From the cell containing the given text, extract its center point as (x, y) coordinate. 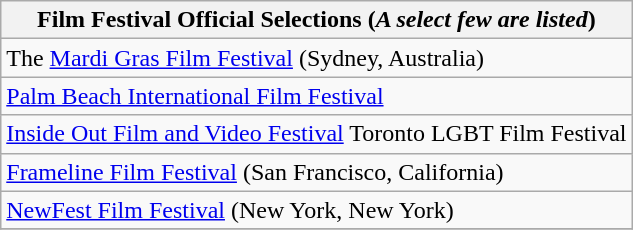
Film Festival Official Selections (A select few are listed) (316, 20)
NewFest Film Festival (New York, New York) (316, 210)
Palm Beach International Film Festival (316, 96)
The Mardi Gras Film Festival (Sydney, Australia) (316, 58)
Inside Out Film and Video Festival Toronto LGBT Film Festival (316, 134)
Frameline Film Festival (San Francisco, California) (316, 172)
